Locate the cell with the specified text and output its (X, Y) center coordinate. 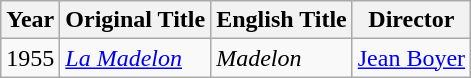
Director (411, 20)
Jean Boyer (411, 58)
Madelon (282, 58)
La Madelon (136, 58)
Original Title (136, 20)
English Title (282, 20)
1955 (30, 58)
Year (30, 20)
